Detect which cell encompasses the target text, then output its [x, y] center coordinate. 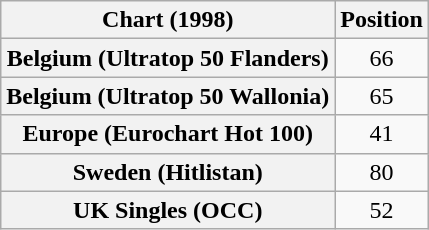
65 [382, 96]
41 [382, 134]
Position [382, 20]
Chart (1998) [168, 20]
Belgium (Ultratop 50 Flanders) [168, 58]
UK Singles (OCC) [168, 210]
Belgium (Ultratop 50 Wallonia) [168, 96]
80 [382, 172]
52 [382, 210]
Europe (Eurochart Hot 100) [168, 134]
66 [382, 58]
Sweden (Hitlistan) [168, 172]
